Return (x, y) of the center of cell containing provided text 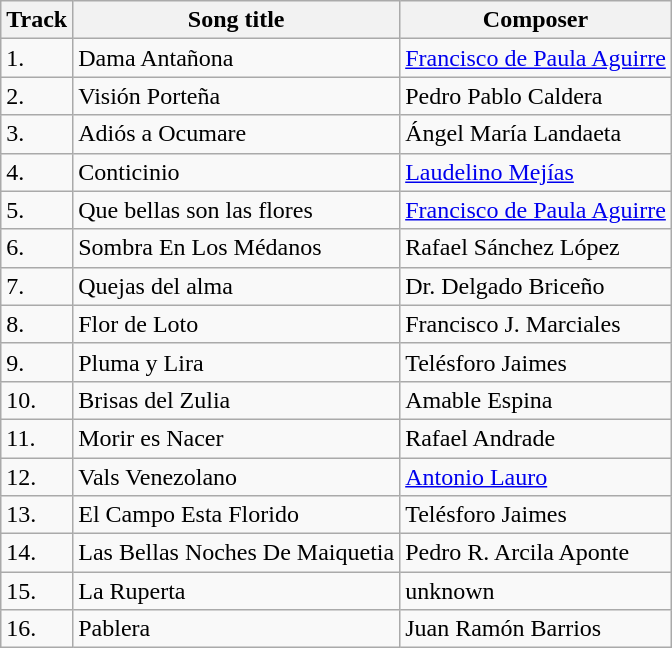
10. (37, 400)
16. (37, 629)
Dama Antañona (236, 58)
5. (37, 210)
11. (37, 438)
12. (37, 477)
Antonio Lauro (536, 477)
La Ruperta (236, 591)
Laudelino Mejías (536, 172)
Juan Ramón Barrios (536, 629)
9. (37, 362)
3. (37, 134)
Las Bellas Noches De Maiquetia (236, 553)
Composer (536, 20)
15. (37, 591)
Que bellas son las flores (236, 210)
Francisco J. Marciales (536, 324)
6. (37, 248)
Amable Espina (536, 400)
Quejas del alma (236, 286)
Pablera (236, 629)
Pluma y Lira (236, 362)
2. (37, 96)
Flor de Loto (236, 324)
7. (37, 286)
Pedro R. Arcila Aponte (536, 553)
Rafael Sánchez López (536, 248)
Vals Venezolano (236, 477)
4. (37, 172)
Song title (236, 20)
Adiós a Ocumare (236, 134)
14. (37, 553)
1. (37, 58)
8. (37, 324)
Rafael Andrade (536, 438)
unknown (536, 591)
Visión Porteña (236, 96)
Morir es Nacer (236, 438)
Pedro Pablo Caldera (536, 96)
Dr. Delgado Briceño (536, 286)
13. (37, 515)
Brisas del Zulia (236, 400)
Ángel María Landaeta (536, 134)
Track (37, 20)
Sombra En Los Médanos (236, 248)
El Campo Esta Florido (236, 515)
Conticinio (236, 172)
